For the text-containing cell, return its midpoint in [X, Y] coordinate format. 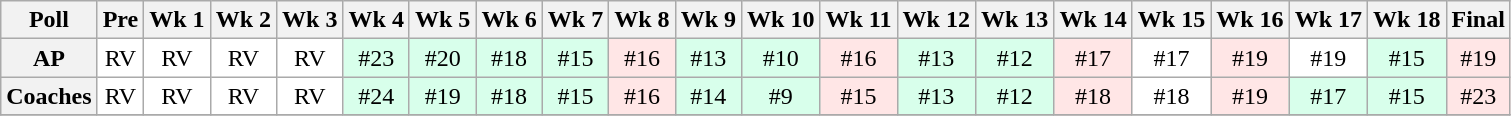
Wk 6 [509, 20]
Wk 12 [936, 20]
Wk 13 [1014, 20]
Wk 5 [442, 20]
Wk 9 [708, 20]
Wk 4 [376, 20]
Wk 7 [575, 20]
#9 [781, 96]
AP [49, 58]
Wk 18 [1407, 20]
#20 [442, 58]
Pre [120, 20]
Wk 14 [1093, 20]
Wk 10 [781, 20]
#24 [376, 96]
Wk 15 [1171, 20]
Coaches [49, 96]
#14 [708, 96]
Wk 16 [1250, 20]
Poll [49, 20]
Wk 2 [243, 20]
Final [1478, 20]
Wk 8 [642, 20]
Wk 1 [177, 20]
Wk 11 [858, 20]
#10 [781, 58]
Wk 17 [1328, 20]
Wk 3 [310, 20]
